Extract the (X, Y) coordinate from the center of the cell holding the provided text.  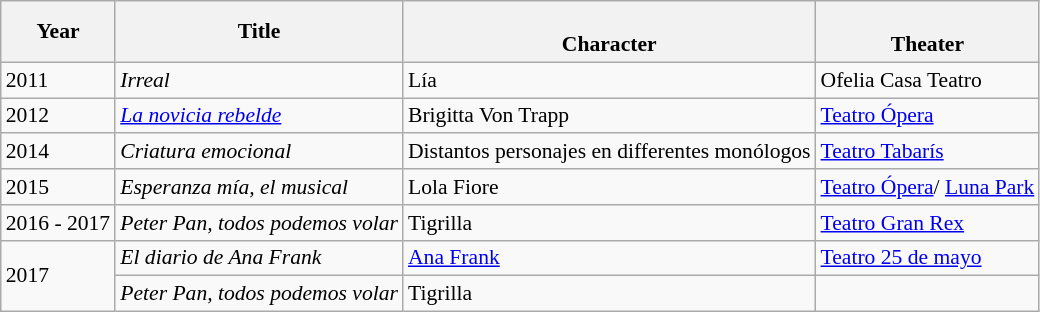
Title (259, 32)
Ofelia Casa Teatro (928, 80)
Brigitta Von Trapp (610, 116)
Criatura emocional (259, 152)
2014 (58, 152)
Teatro Tabarís (928, 152)
El diario de Ana Frank (259, 258)
Lía (610, 80)
2017 (58, 276)
Character (610, 32)
2011 (58, 80)
Irreal (259, 80)
2015 (58, 187)
Ana Frank (610, 258)
2016 - 2017 (58, 223)
Teatro Ópera (928, 116)
Teatro Ópera/ Luna Park (928, 187)
Distantos personajes en differentes monólogos (610, 152)
Theater (928, 32)
Teatro Gran Rex (928, 223)
Teatro 25 de mayo (928, 258)
Year (58, 32)
2012 (58, 116)
Lola Fiore (610, 187)
Esperanza mía, el musical (259, 187)
La novicia rebelde (259, 116)
